Locate the cell with the specified text and output its [x, y] center coordinate. 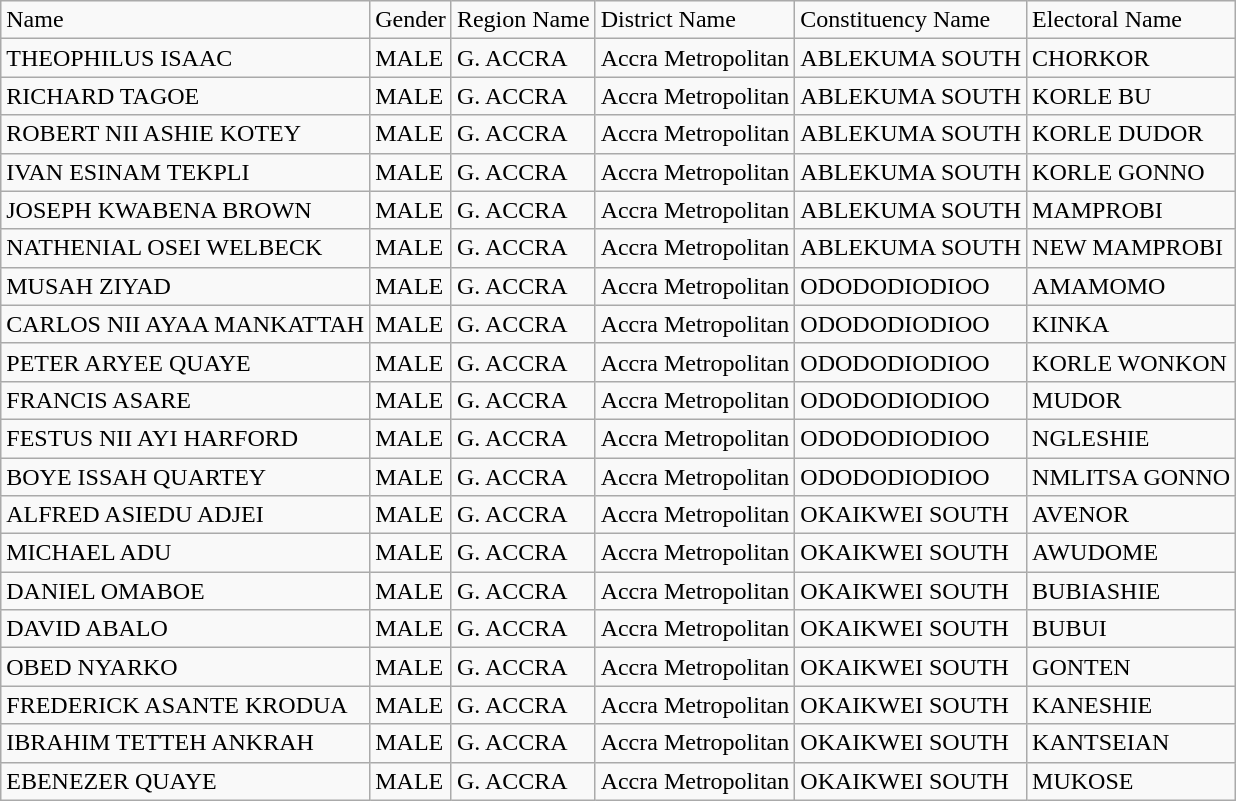
Region Name [523, 20]
IVAN ESINAM TEKPLI [186, 172]
NEW MAMPROBI [1132, 248]
THEOPHILUS ISAAC [186, 58]
NMLITSA GONNO [1132, 477]
CHORKOR [1132, 58]
FRANCIS ASARE [186, 400]
AMAMOMO [1132, 286]
Electoral Name [1132, 20]
GONTEN [1132, 667]
District Name [695, 20]
NGLESHIE [1132, 438]
KANTSEIAN [1132, 743]
KANESHIE [1132, 705]
FREDERICK ASANTE KRODUA [186, 705]
IBRAHIM TETTEH ANKRAH [186, 743]
BUBIASHIE [1132, 591]
KINKA [1132, 324]
MUKOSE [1132, 781]
JOSEPH KWABENA BROWN [186, 210]
BUBUI [1132, 629]
FESTUS NII AYI HARFORD [186, 438]
Constituency Name [911, 20]
ALFRED ASIEDU ADJEI [186, 515]
Gender [411, 20]
BOYE ISSAH QUARTEY [186, 477]
OBED NYARKO [186, 667]
DANIEL OMABOE [186, 591]
KORLE DUDOR [1132, 134]
MICHAEL ADU [186, 553]
NATHENIAL OSEI WELBECK [186, 248]
RICHARD TAGOE [186, 96]
AWUDOME [1132, 553]
KORLE GONNO [1132, 172]
KORLE WONKON [1132, 362]
MUSAH ZIYAD [186, 286]
MUDOR [1132, 400]
MAMPROBI [1132, 210]
CARLOS NII AYAA MANKATTAH [186, 324]
DAVID ABALO [186, 629]
KORLE BU [1132, 96]
PETER ARYEE QUAYE [186, 362]
Name [186, 20]
EBENEZER QUAYE [186, 781]
AVENOR [1132, 515]
ROBERT NII ASHIE KOTEY [186, 134]
